Locate the cell with the specified text and output its [X, Y] center coordinate. 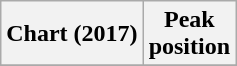
Peakposition [189, 34]
Chart (2017) [72, 34]
